Identify which cell holds the provided text, then report its [x, y] central coordinate. 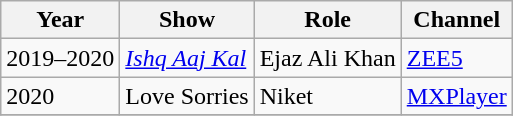
Love Sorries [187, 96]
Ejaz Ali Khan [328, 58]
Channel [456, 20]
ZEE5 [456, 58]
Role [328, 20]
MXPlayer [456, 96]
2019–2020 [60, 58]
Show [187, 20]
2020 [60, 96]
Year [60, 20]
Niket [328, 96]
Ishq Aaj Kal [187, 58]
